Identify which cell holds the provided text, then report its [X, Y] central coordinate. 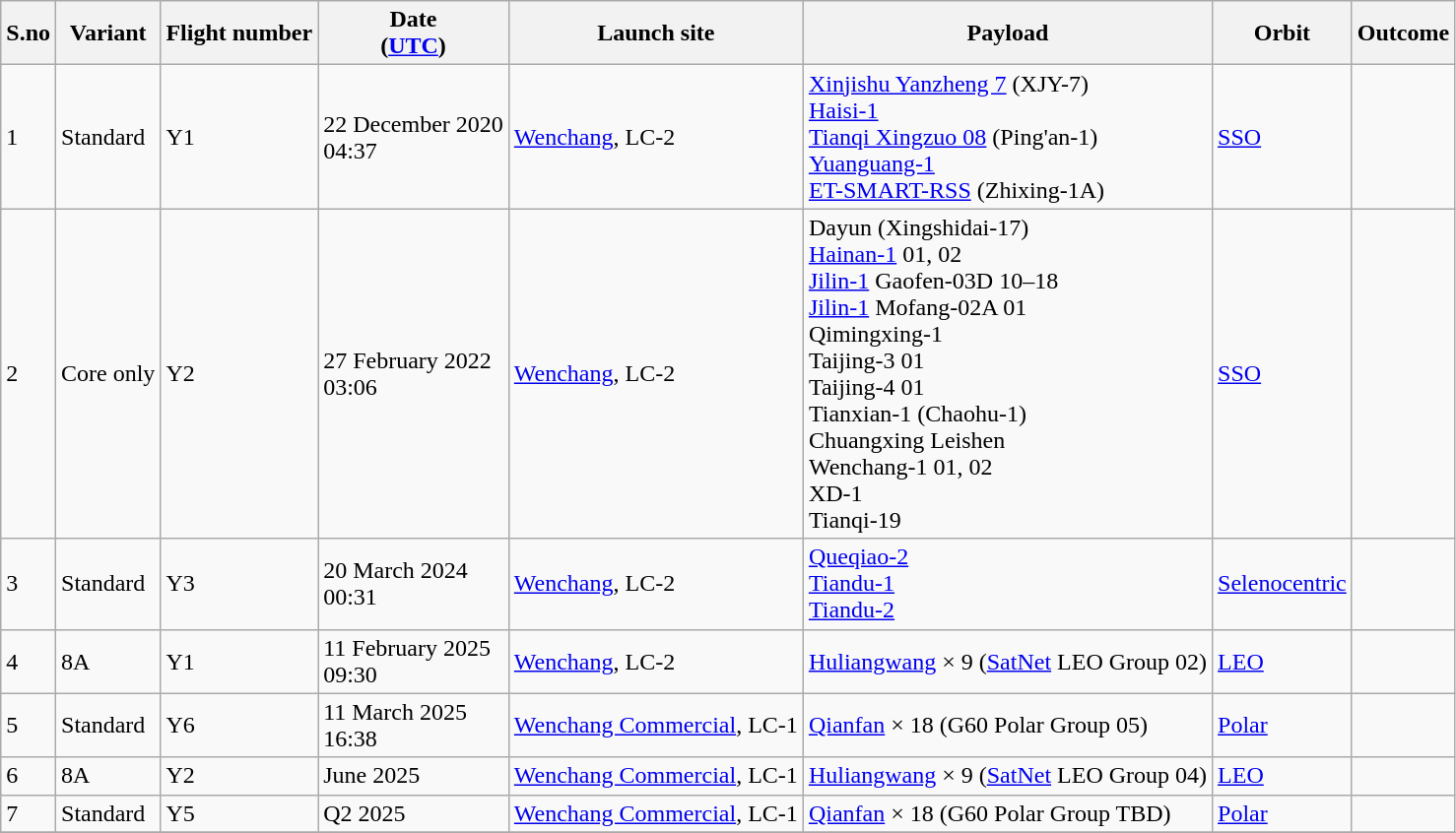
Qianfan × 18 (G60 Polar Group TBD) [1007, 813]
3 [29, 584]
Outcome [1403, 33]
2 [29, 374]
11 February 202509:30 [414, 662]
Y6 [239, 725]
Q2 2025 [414, 813]
Selenocentric [1283, 584]
5 [29, 725]
Qianfan × 18 (G60 Polar Group 05) [1007, 725]
7 [29, 813]
27 February 202203:06 [414, 374]
20 March 202400:31 [414, 584]
Y3 [239, 584]
Y5 [239, 813]
June 2025 [414, 776]
Launch site [656, 33]
22 December 202004:37 [414, 137]
6 [29, 776]
Core only [108, 374]
Xinjishu Yanzheng 7 (XJY-7)Haisi-1Tianqi Xingzuo 08 (Ping'an-1)Yuanguang-1ET-SMART-RSS (Zhixing-1A) [1007, 137]
1 [29, 137]
4 [29, 662]
Queqiao-2Tiandu-1Tiandu-2 [1007, 584]
Orbit [1283, 33]
11 March 202516:38 [414, 725]
Date(UTC) [414, 33]
Huliangwang × 9 (SatNet LEO Group 04) [1007, 776]
Payload [1007, 33]
S.no [29, 33]
Flight number [239, 33]
Variant [108, 33]
Huliangwang × 9 (SatNet LEO Group 02) [1007, 662]
